For the text-containing cell, return its midpoint in (X, Y) coordinate format. 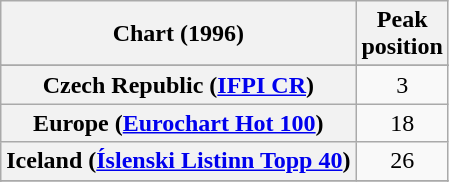
18 (402, 123)
Peakposition (402, 34)
Chart (1996) (178, 34)
Czech Republic (IFPI CR) (178, 85)
Iceland (Íslenski Listinn Topp 40) (178, 161)
Europe (Eurochart Hot 100) (178, 123)
26 (402, 161)
3 (402, 85)
